Find where the given text appears and provide that cell's center as (x, y) coordinate. 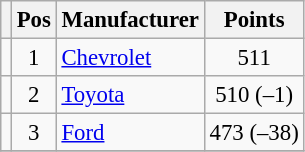
Manufacturer (130, 20)
Points (254, 20)
2 (34, 95)
510 (–1) (254, 95)
473 (–38) (254, 133)
511 (254, 58)
Ford (130, 133)
1 (34, 58)
3 (34, 133)
Toyota (130, 95)
Pos (34, 20)
Chevrolet (130, 58)
